Pinpoint the cell where the given text exists, returning its (x, y) midpoint coordinate. 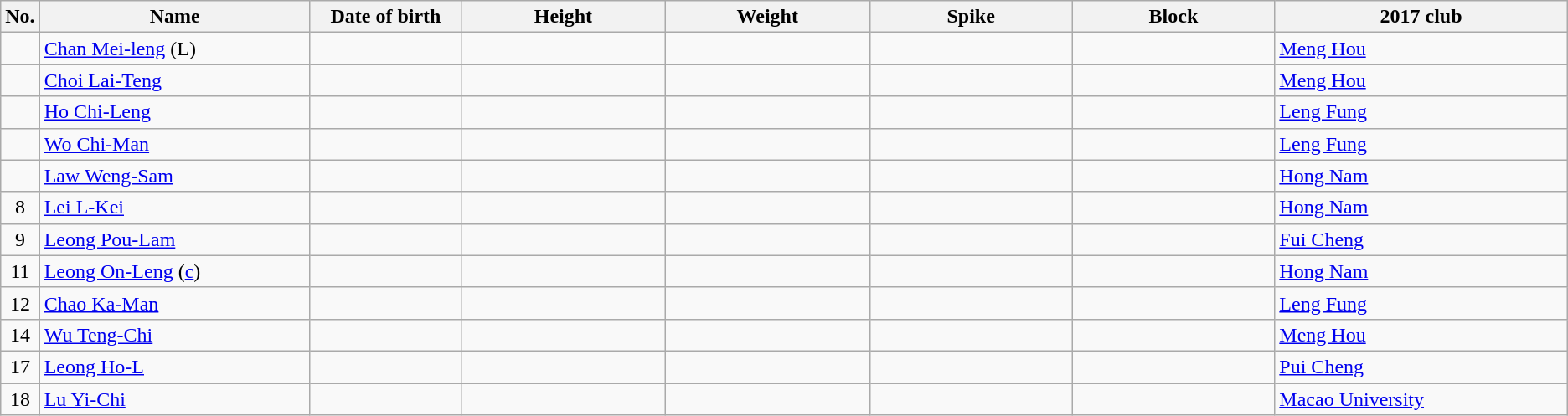
Block (1173, 17)
Chao Ka-Man (174, 303)
11 (20, 271)
Pui Cheng (1421, 367)
Lu Yi-Chi (174, 399)
Name (174, 17)
Fui Cheng (1421, 239)
17 (20, 367)
9 (20, 239)
Lei L-Kei (174, 208)
14 (20, 335)
Leong Ho-L (174, 367)
Leong On-Leng (c) (174, 271)
Spike (971, 17)
Leong Pou-Lam (174, 239)
2017 club (1421, 17)
Chan Mei-leng (L) (174, 49)
Wo Chi-Man (174, 144)
Wu Teng-Chi (174, 335)
12 (20, 303)
Weight (767, 17)
8 (20, 208)
Choi Lai-Teng (174, 80)
Date of birth (385, 17)
18 (20, 399)
Ho Chi-Leng (174, 112)
No. (20, 17)
Macao University (1421, 399)
Height (564, 17)
Law Weng-Sam (174, 176)
